Capture the cell that displays the provided text and extract its [x, y] central coordinate. 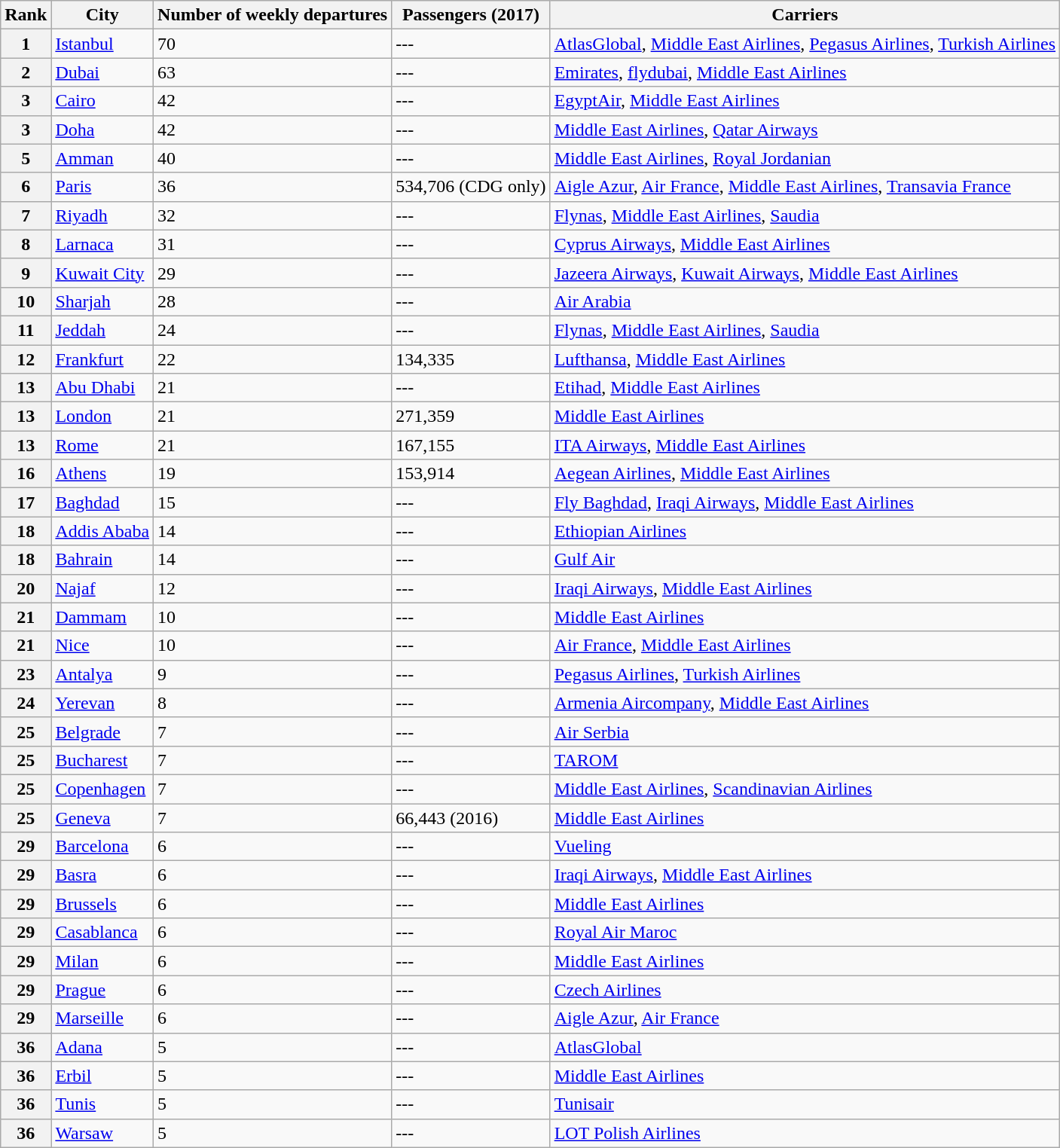
16 [26, 474]
Tunisair [805, 1104]
Brussels [102, 904]
Najaf [102, 588]
Casablanca [102, 933]
Geneva [102, 817]
11 [26, 330]
Rome [102, 445]
Copenhagen [102, 789]
AtlasGlobal [805, 1047]
153,914 [471, 474]
Abu Dhabi [102, 388]
LOT Polish Airlines [805, 1133]
Cairo [102, 101]
Larnaca [102, 244]
Aegean Airlines, Middle East Airlines [805, 474]
Middle East Airlines, Scandinavian Airlines [805, 789]
Ethiopian Airlines [805, 531]
32 [273, 215]
TAROM [805, 760]
Erbil [102, 1076]
Middle East Airlines, Royal Jordanian [805, 158]
40 [273, 158]
Baghdad [102, 502]
Fly Baghdad, Iraqi Airways, Middle East Airlines [805, 502]
Air Serbia [805, 731]
Aigle Azur, Air France [805, 1018]
Rank [26, 15]
Milan [102, 961]
271,359 [471, 417]
Paris [102, 187]
15 [273, 502]
Basra [102, 875]
Frankfurt [102, 359]
Marseille [102, 1018]
Number of weekly departures [273, 15]
Emirates, flydubai, Middle East Airlines [805, 72]
Passengers (2017) [471, 15]
20 [26, 588]
Cyprus Airways, Middle East Airlines [805, 244]
Vueling [805, 847]
Athens [102, 474]
Dammam [102, 617]
Doha [102, 130]
Kuwait City [102, 273]
Sharjah [102, 301]
Royal Air Maroc [805, 933]
Aigle Azur, Air France, Middle East Airlines, Transavia France [805, 187]
Yerevan [102, 703]
134,335 [471, 359]
ITA Airways, Middle East Airlines [805, 445]
Amman [102, 158]
Bucharest [102, 760]
Pegasus Airlines, Turkish Airlines [805, 674]
1 [26, 44]
Gulf Air [805, 560]
Antalya [102, 674]
Warsaw [102, 1133]
Jeddah [102, 330]
EgyptAir, Middle East Airlines [805, 101]
28 [273, 301]
63 [273, 72]
City [102, 15]
Etihad, Middle East Airlines [805, 388]
66,443 (2016) [471, 817]
Addis Ababa [102, 531]
167,155 [471, 445]
Istanbul [102, 44]
Lufthansa, Middle East Airlines [805, 359]
Armenia Aircompany, Middle East Airlines [805, 703]
Air France, Middle East Airlines [805, 646]
Jazeera Airways, Kuwait Airways, Middle East Airlines [805, 273]
Air Arabia [805, 301]
Riyadh [102, 215]
Nice [102, 646]
Barcelona [102, 847]
AtlasGlobal, Middle East Airlines, Pegasus Airlines, Turkish Airlines [805, 44]
Dubai [102, 72]
Tunis [102, 1104]
70 [273, 44]
17 [26, 502]
Carriers [805, 15]
2 [26, 72]
Belgrade [102, 731]
Bahrain [102, 560]
Adana [102, 1047]
Czech Airlines [805, 990]
22 [273, 359]
Prague [102, 990]
Middle East Airlines, Qatar Airways [805, 130]
19 [273, 474]
23 [26, 674]
31 [273, 244]
London [102, 417]
534,706 (CDG only) [471, 187]
